For the text-containing cell, return its midpoint in (x, y) coordinate format. 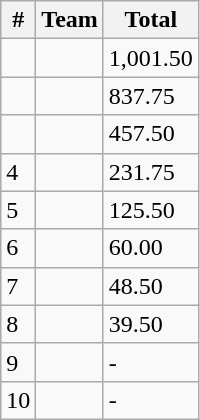
457.50 (150, 134)
4 (18, 172)
# (18, 20)
39.50 (150, 324)
9 (18, 362)
1,001.50 (150, 58)
837.75 (150, 96)
Team (70, 20)
48.50 (150, 286)
60.00 (150, 248)
231.75 (150, 172)
8 (18, 324)
5 (18, 210)
125.50 (150, 210)
10 (18, 400)
6 (18, 248)
7 (18, 286)
Total (150, 20)
